Determine the (X, Y) coordinate at the center of the cell enclosing the given text.  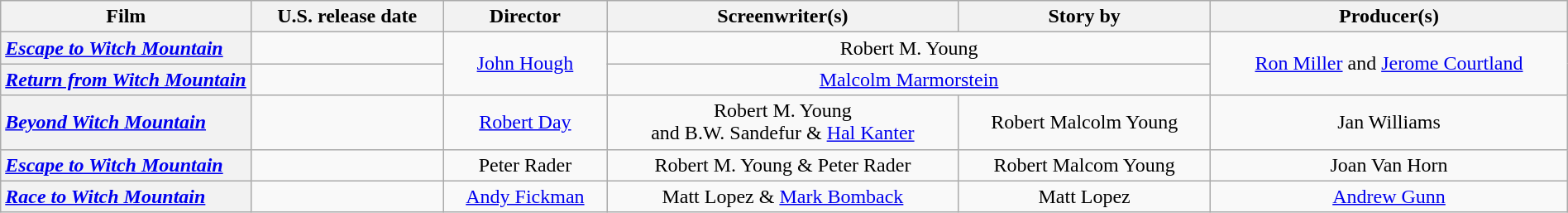
Screenwriter(s) (782, 17)
Andy Fickman (526, 196)
Director (526, 17)
Matt Lopez (1085, 196)
Return from Witch Mountain (126, 80)
Peter Rader (526, 165)
Producer(s) (1389, 17)
Robert Malcolm Young (1085, 123)
Malcolm Marmorstein (908, 80)
Matt Lopez & Mark Bomback (782, 196)
Ron Miller and Jerome Courtland (1389, 64)
Andrew Gunn (1389, 196)
Beyond Witch Mountain (126, 123)
Robert Malcom Young (1085, 165)
Joan Van Horn (1389, 165)
John Hough (526, 64)
Race to Witch Mountain (126, 196)
U.S. release date (347, 17)
Robert M. Young (908, 48)
Robert Day (526, 123)
Jan Williams (1389, 123)
Robert M. Young & Peter Rader (782, 165)
Robert M. Young and B.W. Sandefur & Hal Kanter (782, 123)
Story by (1085, 17)
Film (126, 17)
